Return the (X, Y) coordinate for the center point of the cell that contains the specified text.  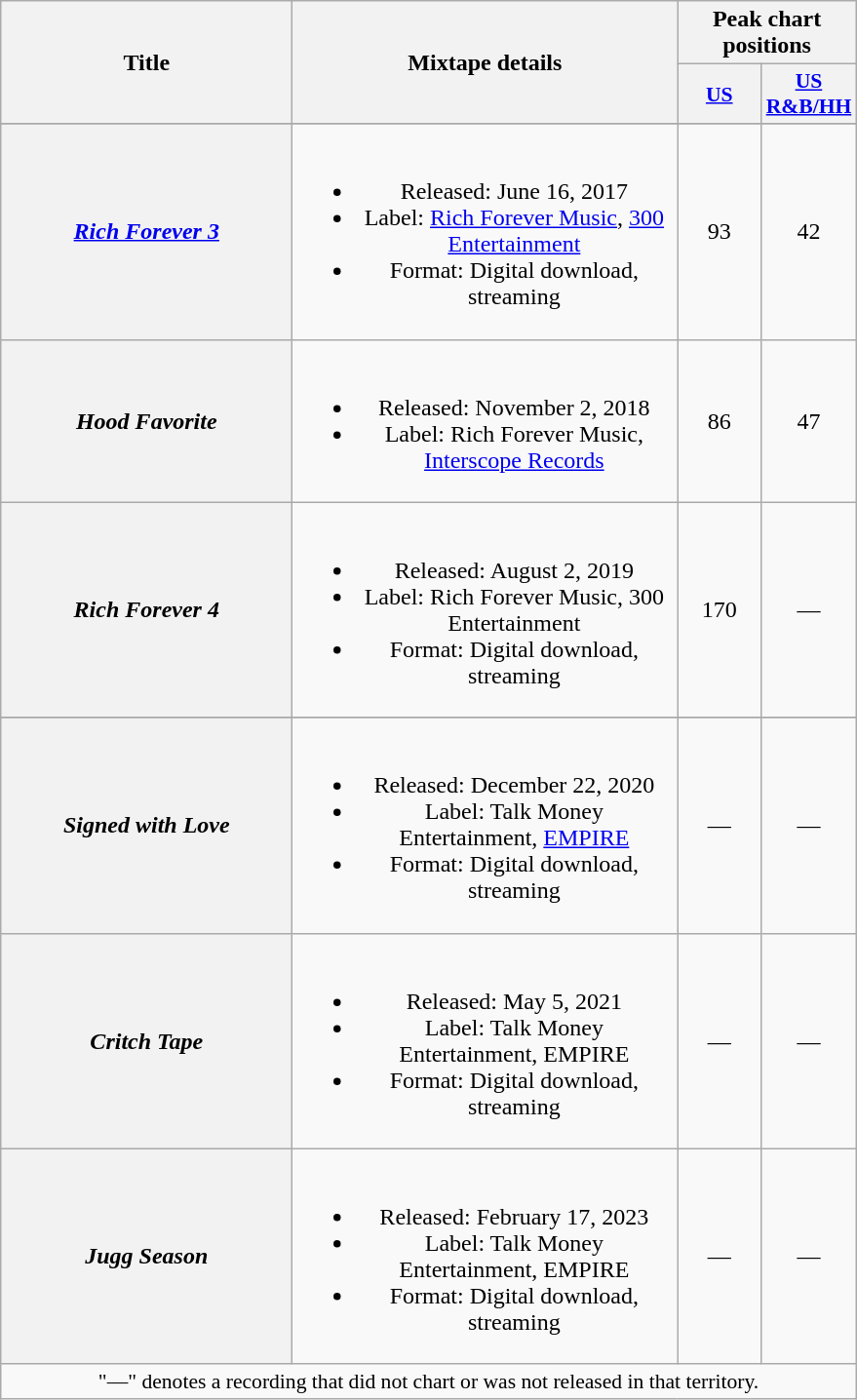
Peak chart positions (766, 33)
93 (720, 232)
Released: May 5, 2021Label: Talk Money Entertainment, EMPIREFormat: Digital download, streaming (486, 1041)
47 (809, 421)
"—" denotes a recording that did not chart or was not released in that territory. (429, 1381)
Released: February 17, 2023Label: Talk Money Entertainment, EMPIREFormat: Digital download, streaming (486, 1256)
Released: June 16, 2017Label: Rich Forever Music, 300 EntertainmentFormat: Digital download, streaming (486, 232)
Released: November 2, 2018Label: Rich Forever Music, Interscope Records (486, 421)
Critch Tape (146, 1041)
86 (720, 421)
170 (720, 610)
Rich Forever 3 (146, 232)
Released: December 22, 2020Label: Talk Money Entertainment, EMPIREFormat: Digital download, streaming (486, 825)
Released: August 2, 2019Label: Rich Forever Music, 300 EntertainmentFormat: Digital download, streaming (486, 610)
Title (146, 62)
US (720, 94)
USR&B/HH (809, 94)
Mixtape details (486, 62)
Hood Favorite (146, 421)
42 (809, 232)
Signed with Love (146, 825)
Rich Forever 4 (146, 610)
Jugg Season (146, 1256)
